Return the [X, Y] coordinate for the center point of the cell that contains the specified text.  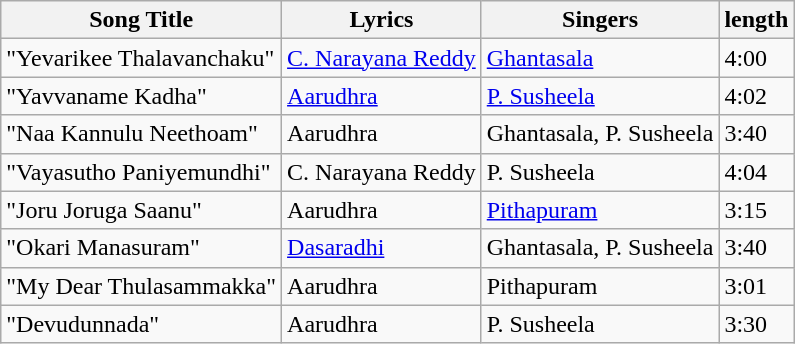
"My Dear Thulasammakka" [142, 286]
Song Title [142, 20]
Lyrics [382, 20]
Dasaradhi [382, 248]
"Devudunnada" [142, 324]
length [756, 20]
4:02 [756, 96]
"Okari Manasuram" [142, 248]
"Naa Kannulu Neethoam" [142, 134]
3:01 [756, 286]
"Joru Joruga Saanu" [142, 210]
"Yevarikee Thalavanchaku" [142, 58]
3:15 [756, 210]
4:04 [756, 172]
Ghantasala [600, 58]
4:00 [756, 58]
"Vayasutho Paniyemundhi" [142, 172]
3:30 [756, 324]
"Yavvaname Kadha" [142, 96]
Singers [600, 20]
